Detect which cell encompasses the target text, then output its [X, Y] center coordinate. 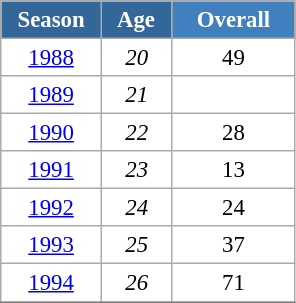
23 [136, 170]
Overall [234, 20]
28 [234, 133]
20 [136, 58]
1992 [52, 208]
71 [234, 283]
Age [136, 20]
25 [136, 245]
26 [136, 283]
22 [136, 133]
1988 [52, 58]
1994 [52, 283]
49 [234, 58]
1990 [52, 133]
1991 [52, 170]
1993 [52, 245]
Season [52, 20]
21 [136, 95]
37 [234, 245]
13 [234, 170]
1989 [52, 95]
